Scan for the cell matching the given text and deliver its [X, Y] coordinate at center. 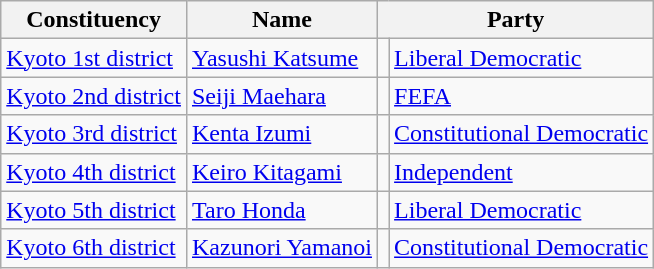
Party [516, 20]
Kazunori Yamanoi [282, 248]
Yasushi Katsume [282, 58]
Constituency [94, 20]
Kyoto 4th district [94, 172]
Seiji Maehara [282, 96]
Kyoto 3rd district [94, 134]
FEFA [522, 96]
Keiro Kitagami [282, 172]
Kyoto 2nd district [94, 96]
Kenta Izumi [282, 134]
Taro Honda [282, 210]
Kyoto 6th district [94, 248]
Name [282, 20]
Independent [522, 172]
Kyoto 1st district [94, 58]
Kyoto 5th district [94, 210]
